Identify which cell holds the provided text, then report its [X, Y] central coordinate. 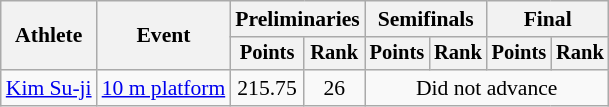
Athlete [49, 36]
Final [548, 19]
Semifinals [426, 19]
26 [334, 88]
Event [164, 36]
Kim Su-ji [49, 88]
215.75 [267, 88]
10 m platform [164, 88]
Preliminaries [297, 19]
Did not advance [487, 88]
